Search for the cell housing the specified text and yield its [x, y] center coordinate. 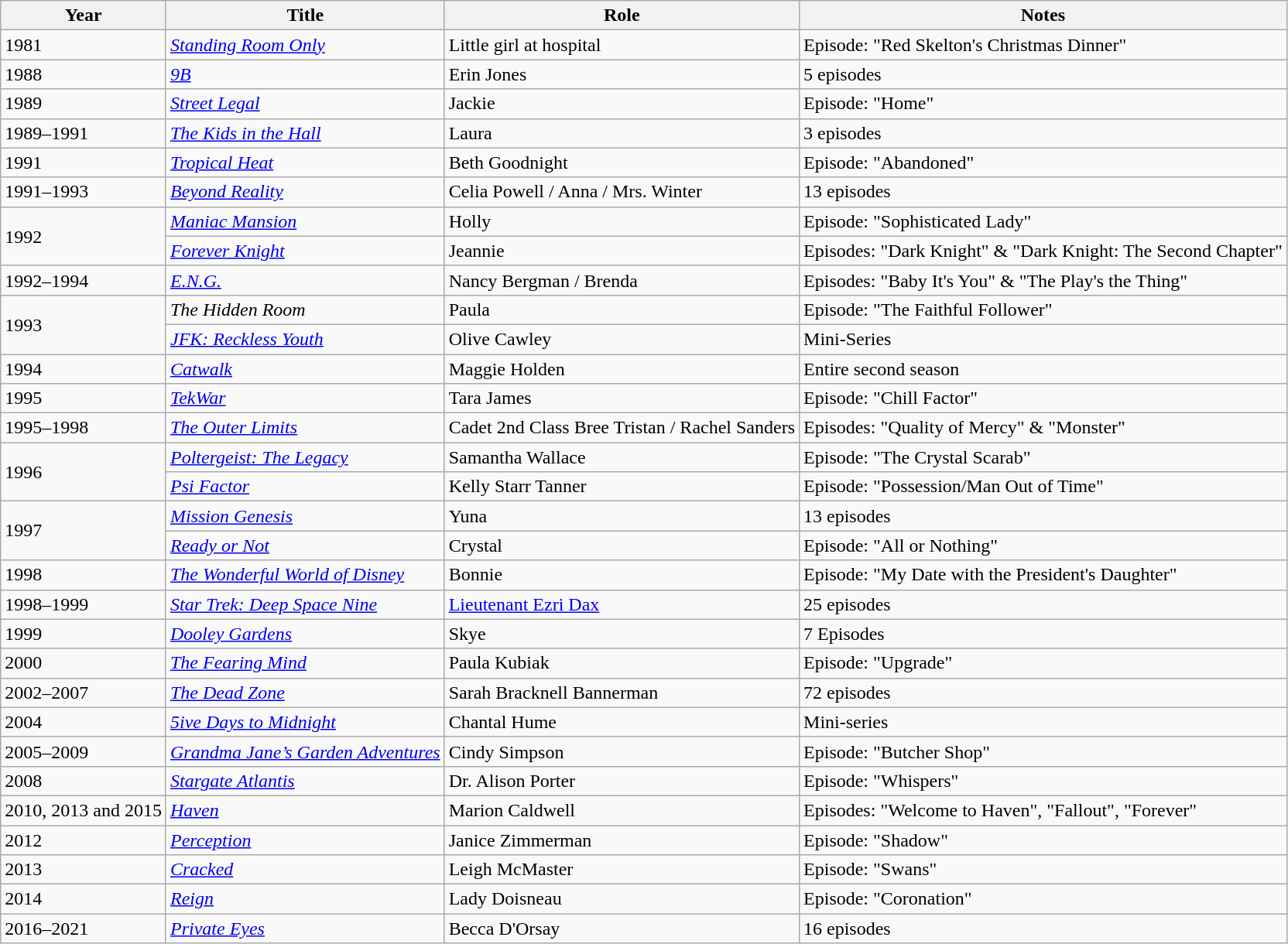
Yuna [622, 516]
Street Legal [305, 104]
2000 [84, 663]
Marion Caldwell [622, 810]
Episode: "Red Skelton's Christmas Dinner" [1043, 45]
2002–2007 [84, 693]
Catwalk [305, 369]
The Wonderful World of Disney [305, 575]
Jackie [622, 104]
Paula [622, 310]
Sarah Bracknell Bannerman [622, 693]
Poltergeist: The Legacy [305, 457]
Lady Doisneau [622, 899]
Kelly Starr Tanner [622, 487]
Ready or Not [305, 546]
1998–1999 [84, 604]
7 Episodes [1043, 634]
Psi Factor [305, 487]
Mission Genesis [305, 516]
Little girl at hospital [622, 45]
Episode: "Swans" [1043, 870]
72 episodes [1043, 693]
Grandma Jane’s Garden Adventures [305, 751]
2012 [84, 840]
Episodes: "Welcome to Haven", "Fallout", "Forever" [1043, 810]
Cracked [305, 870]
1993 [84, 324]
2005–2009 [84, 751]
1992–1994 [84, 280]
Episode: "Home" [1043, 104]
Episode: "Shadow" [1043, 840]
Erin Jones [622, 74]
Laura [622, 133]
1996 [84, 472]
Janice Zimmerman [622, 840]
Episode: "Chill Factor" [1043, 398]
2014 [84, 899]
Entire second season [1043, 369]
Episode: "Coronation" [1043, 899]
Episode: "Butcher Shop" [1043, 751]
Olive Cawley [622, 339]
Cadet 2nd Class Bree Tristan / Rachel Sanders [622, 428]
Nancy Bergman / Brenda [622, 280]
Episode: "My Date with the President's Daughter" [1043, 575]
Haven [305, 810]
The Dead Zone [305, 693]
1994 [84, 369]
Chantal Hume [622, 722]
5ive Days to Midnight [305, 722]
JFK: Reckless Youth [305, 339]
Stargate Atlantis [305, 781]
Crystal [622, 546]
Star Trek: Deep Space Nine [305, 604]
Episode: "Sophisticated Lady" [1043, 221]
TekWar [305, 398]
Episodes: "Quality of Mercy" & "Monster" [1043, 428]
Episode: "The Crystal Scarab" [1043, 457]
Dooley Gardens [305, 634]
5 episodes [1043, 74]
Private Eyes [305, 929]
The Hidden Room [305, 310]
The Fearing Mind [305, 663]
Becca D'Orsay [622, 929]
1989–1991 [84, 133]
1995 [84, 398]
Maniac Mansion [305, 221]
Tara James [622, 398]
Celia Powell / Anna / Mrs. Winter [622, 192]
Bonnie [622, 575]
Episodes: "Baby It's You" & "The Play's the Thing" [1043, 280]
1981 [84, 45]
Mini-Series [1043, 339]
Lieutenant Ezri Dax [622, 604]
Episode: "Whispers" [1043, 781]
Standing Room Only [305, 45]
2004 [84, 722]
Dr. Alison Porter [622, 781]
Episode: "Upgrade" [1043, 663]
Year [84, 15]
Role [622, 15]
1998 [84, 575]
3 episodes [1043, 133]
16 episodes [1043, 929]
Notes [1043, 15]
1991 [84, 162]
1991–1993 [84, 192]
1995–1998 [84, 428]
9B [305, 74]
2013 [84, 870]
Episode: "Abandoned" [1043, 162]
Leigh McMaster [622, 870]
Skye [622, 634]
Beyond Reality [305, 192]
Episode: "All or Nothing" [1043, 546]
Cindy Simpson [622, 751]
Jeannie [622, 251]
Title [305, 15]
1988 [84, 74]
Episodes: "Dark Knight" & "Dark Knight: The Second Chapter" [1043, 251]
1997 [84, 531]
Beth Goodnight [622, 162]
2010, 2013 and 2015 [84, 810]
Episode: "The Faithful Follower" [1043, 310]
Paula Kubiak [622, 663]
Perception [305, 840]
The Outer Limits [305, 428]
Tropical Heat [305, 162]
1989 [84, 104]
2008 [84, 781]
1992 [84, 236]
25 episodes [1043, 604]
1999 [84, 634]
E.N.G. [305, 280]
2016–2021 [84, 929]
Reign [305, 899]
The Kids in the Hall [305, 133]
Maggie Holden [622, 369]
Episode: "Possession/Man Out of Time" [1043, 487]
Holly [622, 221]
Forever Knight [305, 251]
Mini-series [1043, 722]
Samantha Wallace [622, 457]
